Detect which cell encompasses the target text, then output its [X, Y] center coordinate. 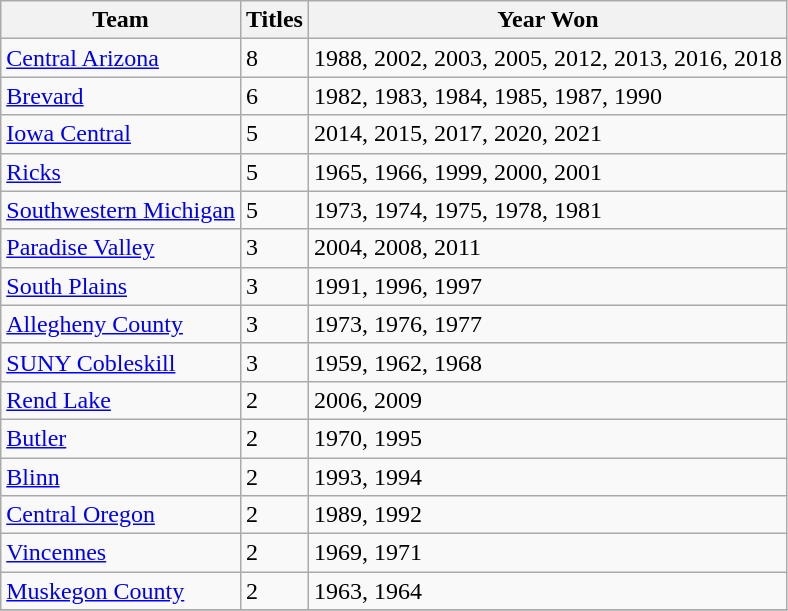
1988, 2002, 2003, 2005, 2012, 2013, 2016, 2018 [548, 58]
1963, 1964 [548, 591]
1959, 1962, 1968 [548, 362]
1970, 1995 [548, 438]
Central Oregon [121, 515]
Brevard [121, 96]
Iowa Central [121, 134]
2014, 2015, 2017, 2020, 2021 [548, 134]
2006, 2009 [548, 400]
South Plains [121, 286]
1989, 1992 [548, 515]
SUNY Cobleskill [121, 362]
Year Won [548, 20]
1991, 1996, 1997 [548, 286]
Team [121, 20]
1993, 1994 [548, 477]
1982, 1983, 1984, 1985, 1987, 1990 [548, 96]
Ricks [121, 172]
Allegheny County [121, 324]
Vincennes [121, 553]
Southwestern Michigan [121, 210]
6 [274, 96]
Rend Lake [121, 400]
1965, 1966, 1999, 2000, 2001 [548, 172]
Butler [121, 438]
Muskegon County [121, 591]
Titles [274, 20]
1969, 1971 [548, 553]
Central Arizona [121, 58]
1973, 1976, 1977 [548, 324]
Blinn [121, 477]
8 [274, 58]
Paradise Valley [121, 248]
1973, 1974, 1975, 1978, 1981 [548, 210]
2004, 2008, 2011 [548, 248]
